Detect which cell encompasses the target text, then output its (x, y) center coordinate. 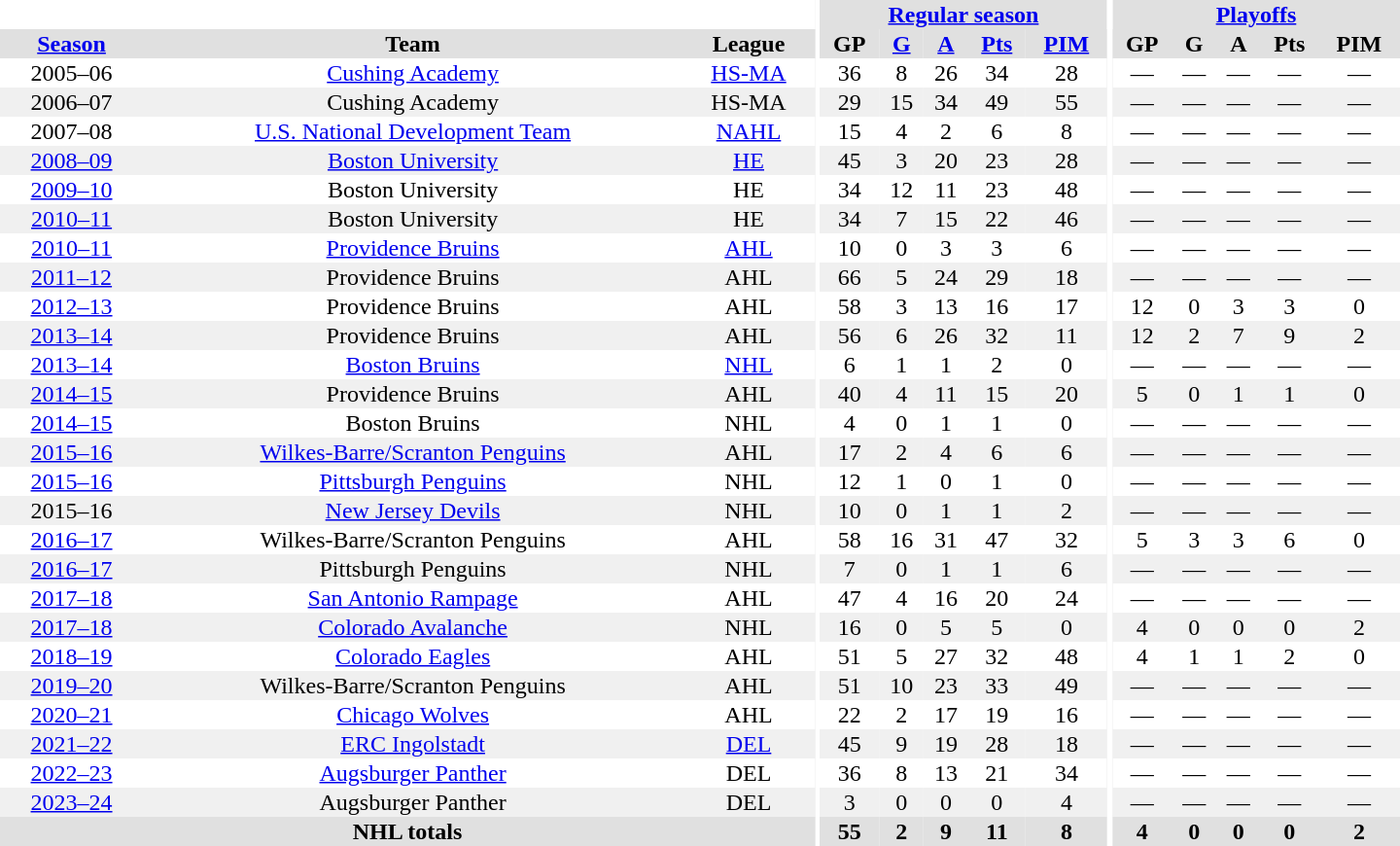
U.S. National Development Team (412, 131)
2021–22 (72, 744)
NAHL (749, 131)
2020–21 (72, 715)
40 (850, 394)
San Antonio Rampage (412, 598)
Chicago Wolves (412, 715)
27 (946, 656)
Team (412, 44)
ERC Ingolstadt (412, 744)
Regular season (963, 15)
NHL totals (407, 831)
56 (850, 335)
46 (1067, 219)
2007–08 (72, 131)
2011–12 (72, 277)
66 (850, 277)
2005–06 (72, 73)
33 (997, 686)
2009–10 (72, 190)
2019–20 (72, 686)
2008–09 (72, 160)
2023–24 (72, 802)
Colorado Avalanche (412, 627)
2022–23 (72, 773)
Playoffs (1256, 15)
2012–13 (72, 306)
21 (997, 773)
2018–19 (72, 656)
Colorado Eagles (412, 656)
Season (72, 44)
New Jersey Devils (412, 511)
League (749, 44)
2006–07 (72, 102)
31 (946, 540)
